Output the (X, Y) coordinate of the center of the cell containing the given text.  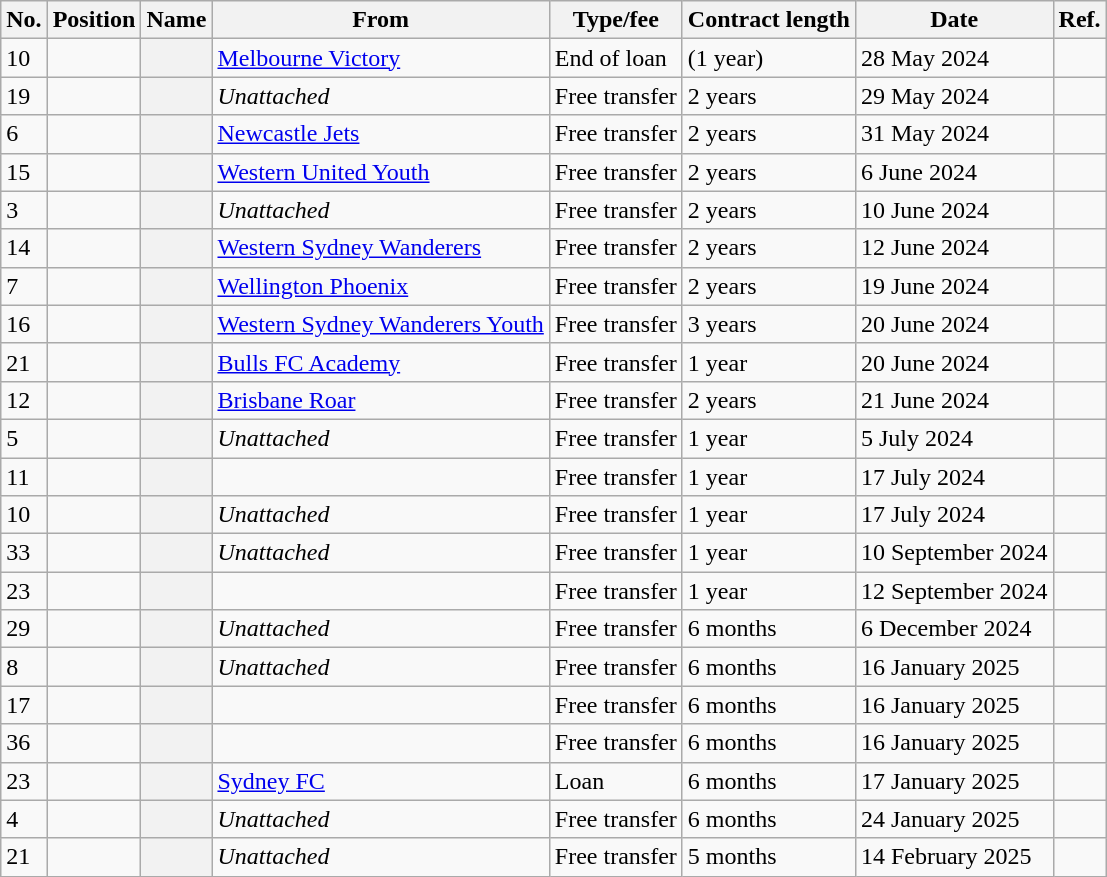
17 (24, 705)
Ref. (1080, 20)
Name (176, 20)
12 June 2024 (954, 248)
Contract length (768, 20)
Wellington Phoenix (380, 286)
29 (24, 629)
14 (24, 248)
From (380, 20)
7 (24, 286)
10 June 2024 (954, 210)
31 May 2024 (954, 134)
Date (954, 20)
Western United Youth (380, 172)
Melbourne Victory (380, 58)
Brisbane Roar (380, 400)
Position (94, 20)
6 (24, 134)
Bulls FC Academy (380, 362)
12 September 2024 (954, 591)
Loan (616, 781)
6 December 2024 (954, 629)
17 January 2025 (954, 781)
28 May 2024 (954, 58)
29 May 2024 (954, 96)
6 June 2024 (954, 172)
(1 year) (768, 58)
24 January 2025 (954, 819)
Newcastle Jets (380, 134)
3 years (768, 324)
No. (24, 20)
5 (24, 438)
Type/fee (616, 20)
19 June 2024 (954, 286)
Western Sydney Wanderers Youth (380, 324)
3 (24, 210)
Western Sydney Wanderers (380, 248)
33 (24, 553)
14 February 2025 (954, 857)
11 (24, 477)
5 months (768, 857)
8 (24, 667)
12 (24, 400)
4 (24, 819)
10 September 2024 (954, 553)
5 July 2024 (954, 438)
15 (24, 172)
16 (24, 324)
36 (24, 743)
21 June 2024 (954, 400)
End of loan (616, 58)
Sydney FC (380, 781)
19 (24, 96)
